Locate the cell with the specified text and output its (x, y) center coordinate. 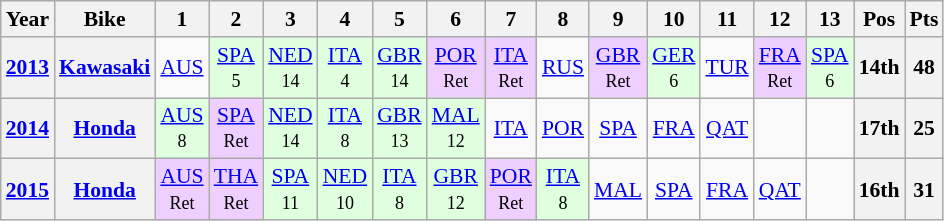
12 (780, 19)
ITA4 (345, 68)
2013 (28, 68)
TUR (726, 68)
2 (236, 19)
AUS (182, 68)
AUSRet (182, 190)
MAL (618, 190)
14th (880, 68)
GBRRet (618, 68)
48 (924, 68)
Pos (880, 19)
25 (924, 128)
ITARet (511, 68)
31 (924, 190)
NED10 (345, 190)
17th (880, 128)
POR (563, 128)
THARet (236, 190)
ITA (511, 128)
11 (726, 19)
MAL12 (456, 128)
RUS (563, 68)
2014 (28, 128)
AUS8 (182, 128)
8 (563, 19)
6 (456, 19)
SPA6 (830, 68)
5 (400, 19)
10 (674, 19)
7 (511, 19)
Year (28, 19)
13 (830, 19)
GBR13 (400, 128)
GBR12 (456, 190)
SPARet (236, 128)
1 (182, 19)
9 (618, 19)
SPA5 (236, 68)
GER6 (674, 68)
2015 (28, 190)
16th (880, 190)
FRARet (780, 68)
4 (345, 19)
Bike (104, 19)
SPA11 (290, 190)
3 (290, 19)
Kawasaki (104, 68)
Pts (924, 19)
GBR14 (400, 68)
